Locate the cell with the specified text and output its (X, Y) center coordinate. 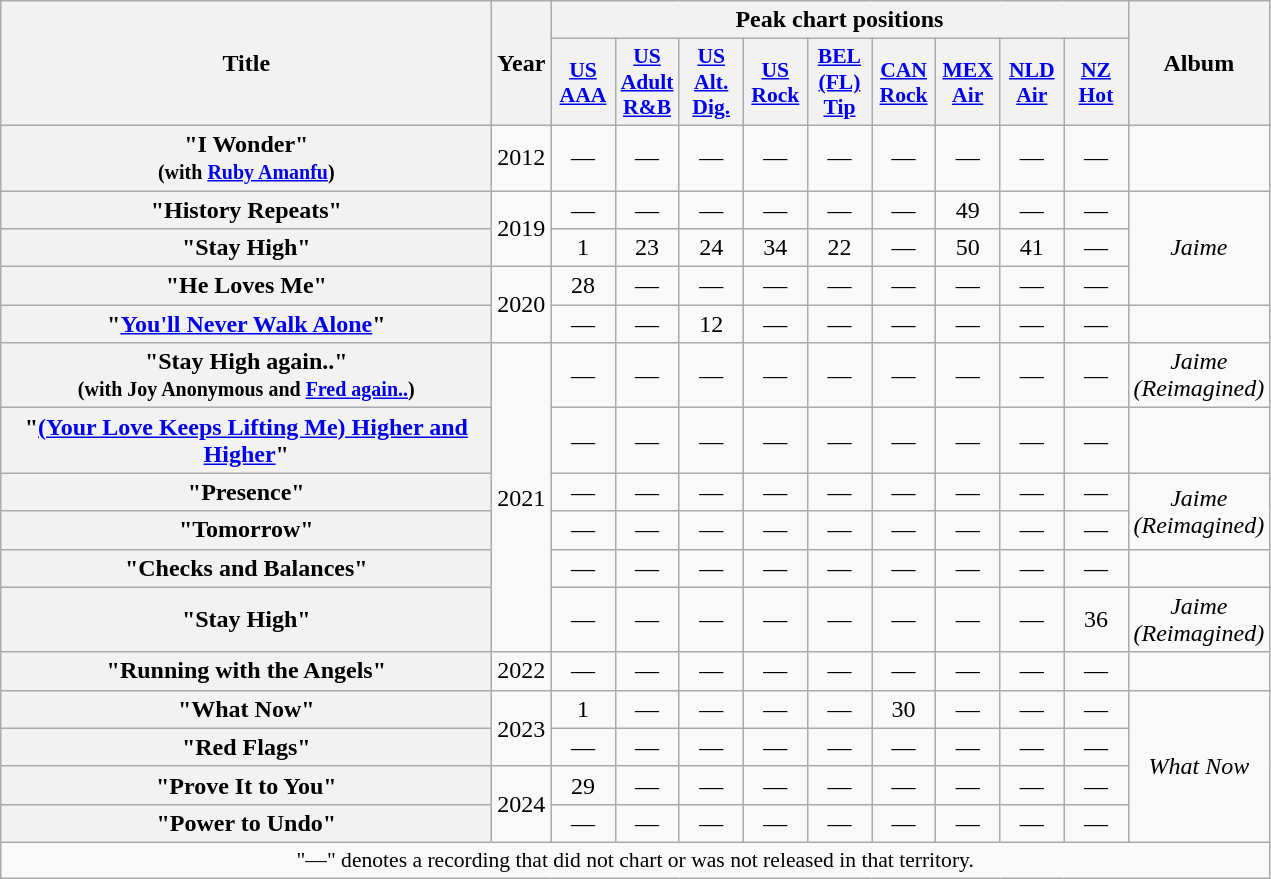
CANRock (904, 82)
"(Your Love Keeps Lifting Me) Higher and Higher" (246, 440)
NLDAir (1032, 82)
28 (583, 286)
2023 (522, 728)
Year (522, 64)
USAdultR&B (647, 82)
36 (1096, 620)
29 (583, 785)
41 (1032, 248)
"History Repeats" (246, 209)
12 (711, 324)
Title (246, 64)
"Tomorrow" (246, 530)
2022 (522, 671)
2020 (522, 305)
23 (647, 248)
USAAA (583, 82)
50 (968, 248)
USRock (775, 82)
49 (968, 209)
NZHot (1096, 82)
BEL(FL)Tip (839, 82)
2021 (522, 498)
"Running with the Angels" (246, 671)
"Presence" (246, 492)
2019 (522, 228)
34 (775, 248)
22 (839, 248)
"Power to Undo" (246, 823)
Jaime (1199, 247)
Peak chart positions (840, 20)
"Stay High again.."(with Joy Anonymous and Fred again..) (246, 376)
"Red Flags" (246, 747)
What Now (1199, 766)
30 (904, 709)
"Prove It to You" (246, 785)
USAlt.Dig. (711, 82)
"What Now" (246, 709)
"You'll Never Walk Alone" (246, 324)
24 (711, 248)
2012 (522, 158)
2024 (522, 804)
"Checks and Balances" (246, 568)
"He Loves Me" (246, 286)
MEXAir (968, 82)
"—" denotes a recording that did not chart or was not released in that territory. (636, 860)
"I Wonder"(with Ruby Amanfu) (246, 158)
Album (1199, 64)
